From the cell containing the given text, extract its center point as (X, Y) coordinate. 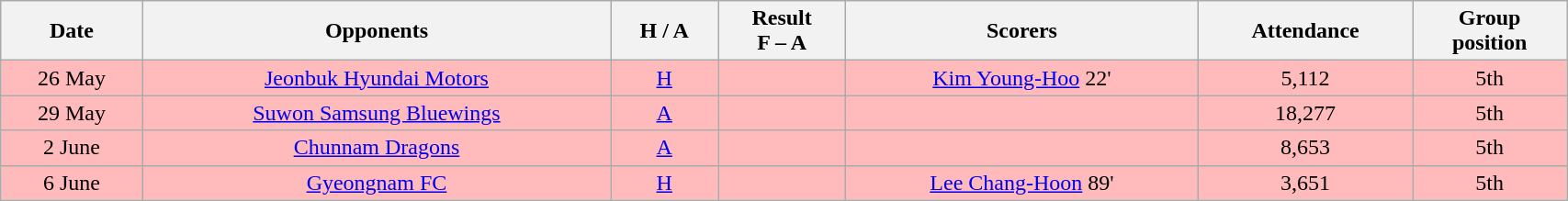
8,653 (1304, 148)
5,112 (1304, 78)
29 May (72, 113)
Chunnam Dragons (377, 148)
Opponents (377, 31)
26 May (72, 78)
18,277 (1304, 113)
Scorers (1021, 31)
6 June (72, 183)
Gyeongnam FC (377, 183)
Groupposition (1490, 31)
H / A (665, 31)
Suwon Samsung Bluewings (377, 113)
Date (72, 31)
Attendance (1304, 31)
3,651 (1304, 183)
Lee Chang-Hoon 89' (1021, 183)
2 June (72, 148)
ResultF – A (783, 31)
Jeonbuk Hyundai Motors (377, 78)
Kim Young-Hoo 22' (1021, 78)
